Search for the cell housing the specified text and yield its (X, Y) center coordinate. 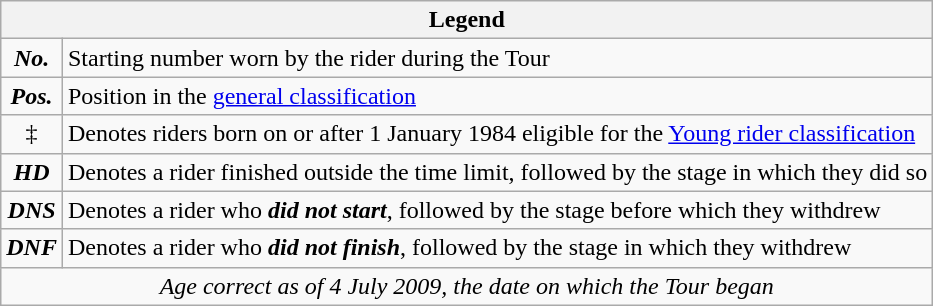
‡ (32, 134)
HD (32, 172)
Pos. (32, 96)
DNS (32, 210)
DNF (32, 248)
Denotes riders born on or after 1 January 1984 eligible for the Young rider classification (497, 134)
Denotes a rider who did not finish, followed by the stage in which they withdrew (497, 248)
Position in the general classification (497, 96)
No. (32, 58)
Denotes a rider finished outside the time limit, followed by the stage in which they did so (497, 172)
Age correct as of 4 July 2009, the date on which the Tour began (467, 286)
Denotes a rider who did not start, followed by the stage before which they withdrew (497, 210)
Legend (467, 20)
Starting number worn by the rider during the Tour (497, 58)
